Capture the cell that displays the provided text and extract its (x, y) central coordinate. 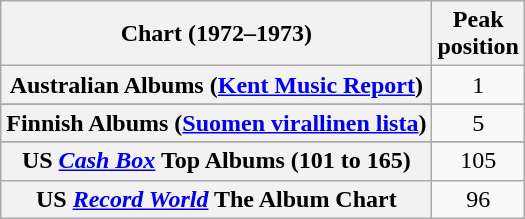
US Cash Box Top Albums (101 to 165) (216, 161)
Finnish Albums (Suomen virallinen lista) (216, 123)
105 (478, 161)
1 (478, 85)
Peakposition (478, 34)
5 (478, 123)
Australian Albums (Kent Music Report) (216, 85)
96 (478, 199)
US Record World The Album Chart (216, 199)
Chart (1972–1973) (216, 34)
